Locate the cell with the specified text and output its (X, Y) center coordinate. 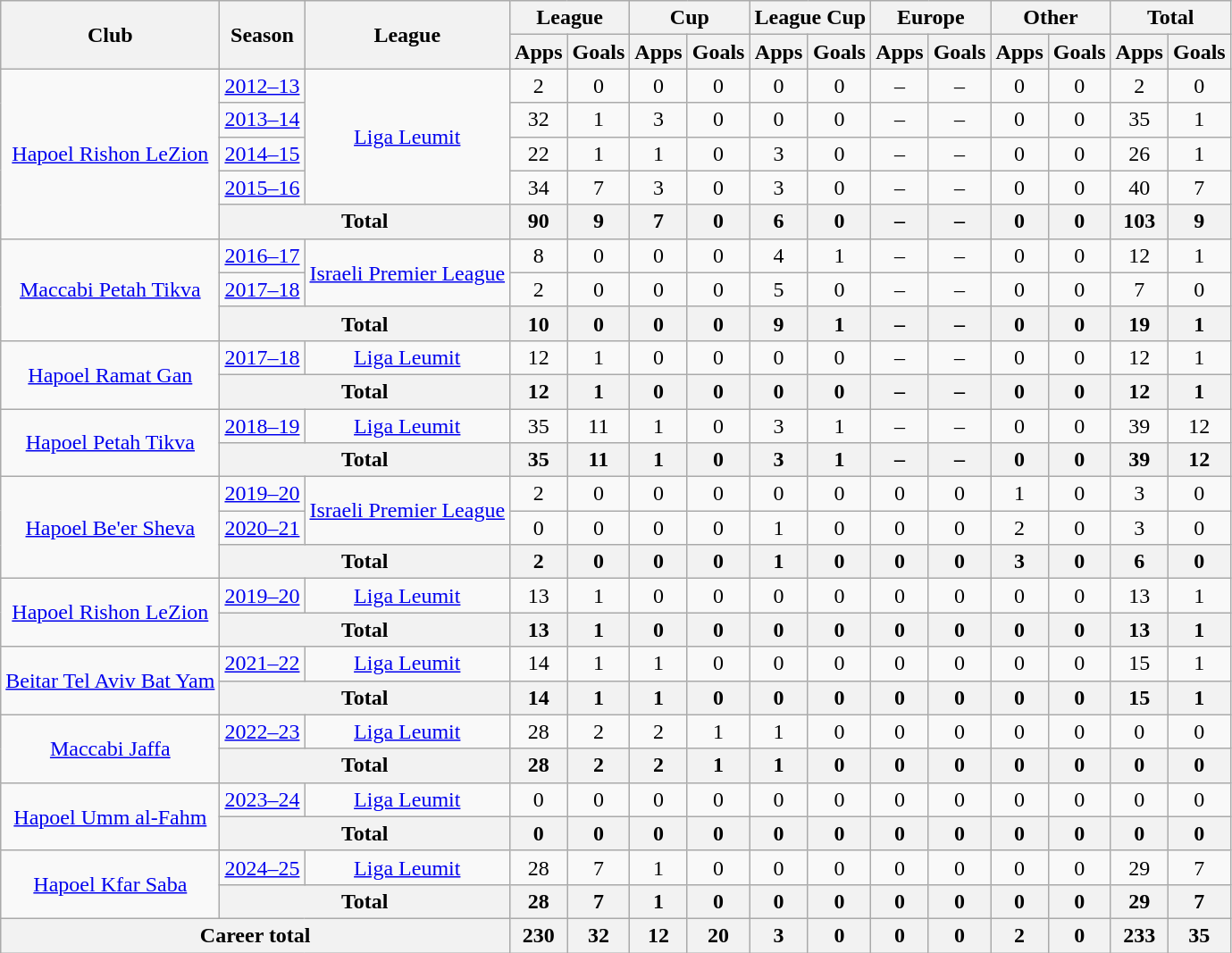
Club (111, 35)
Cup (690, 18)
10 (539, 323)
5 (779, 289)
22 (539, 154)
2022–23 (263, 731)
233 (1139, 935)
Hapoel Petah Tikva (111, 443)
230 (539, 935)
Career total (256, 935)
Hapoel Ramat Gan (111, 374)
Beitar Tel Aviv Bat Yam (111, 681)
2016–17 (263, 255)
2015–16 (263, 188)
8 (539, 255)
Maccabi Jaffa (111, 748)
Europe (931, 18)
26 (1139, 154)
Hapoel Kfar Saba (111, 884)
2021–22 (263, 664)
2024–25 (263, 867)
103 (1139, 222)
Other (1051, 18)
Hapoel Umm al-Fahm (111, 816)
4 (779, 255)
Hapoel Be'er Sheva (111, 528)
34 (539, 188)
2018–19 (263, 426)
2020–21 (263, 528)
2012–13 (263, 86)
League Cup (810, 18)
2023–24 (263, 799)
90 (539, 222)
2014–15 (263, 154)
19 (1139, 323)
40 (1139, 188)
Maccabi Petah Tikva (111, 289)
Season (263, 35)
20 (718, 935)
2013–14 (263, 120)
